Output the [X, Y] coordinate of the center of the cell containing the given text.  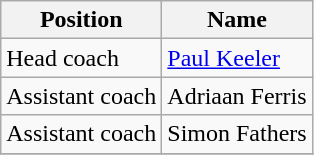
Head coach [82, 58]
Name [237, 20]
Position [82, 20]
Paul Keeler [237, 58]
Simon Fathers [237, 134]
Adriaan Ferris [237, 96]
